Return the (x, y) coordinate for the center point of the cell that contains the specified text.  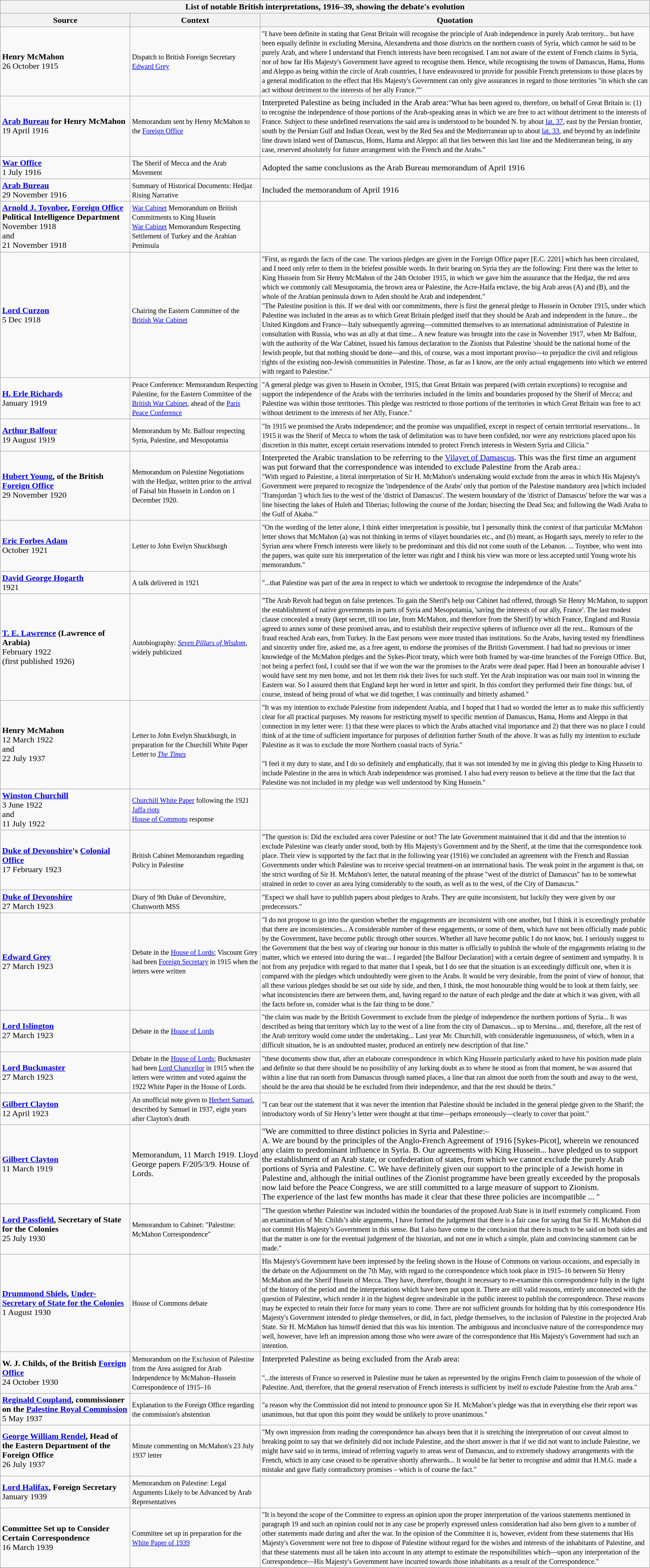
Context (195, 20)
Duke of Devonshire27 March 1923 (65, 902)
Memorandum on Palestine: Legal Arguments Likely to be Advanced by Arab Representatives (195, 1492)
Drummond Shiels, Under-Secretary of State for the Colonies1 August 1930 (65, 1303)
T. E. Lawrence (Lawrence of Arabia)February 1922(first published 1926) (65, 647)
H. Erle RichardsJanuary 1919 (65, 398)
Lord Buckmaster27 March 1923 (65, 1072)
Minute commenting on McMahon's 23 July 1937 letter (195, 1450)
Summary of Historical Documents: Hedjaz Rising Narrative (195, 190)
Arthur Balfour19 August 1919 (65, 435)
Peace Conference: Memorandum Respecting Palestine, for the Eastern Committee of the British War Cabinet, ahead of the Paris Peace Conference (195, 398)
Explanation to the Foreign Office regarding the commission's abstention (195, 1409)
Arab Bureau29 November 1916 (65, 190)
Letter to John Evelyn Shuckburgh (195, 546)
War Office1 July 1916 (65, 167)
"...that Palestine was part of the area in respect to which we undertook to recognise the independence of the Arabs" (455, 582)
Memorandum by Mr. Balfour respecting Syria, Palestine, and Mesopotamia (195, 435)
Arnold J. Toynbee, Foreign Office Political Intelligence DepartmentNovember 1918and21 November 1918 (65, 227)
Source (65, 20)
Arab Bureau for Henry McMahon19 April 1916 (65, 126)
Edward Grey27 March 1923 (65, 961)
Debate in the House of Lords; Viscount Grey had been Foreign Secretary in 1915 when the letters were written (195, 961)
Memorandum sent by Henry McMahon to the Foreign Office (195, 126)
Gilbert Clayton12 April 1923 (65, 1109)
Henry McMahon12 March 1922and22 July 1937 (65, 745)
Reginald Coupland, commissioner on the Palestine Royal Commission5 May 1937 (65, 1409)
Henry McMahon26 October 1915 (65, 61)
A talk delivered in 1921 (195, 582)
Committee Set up to Consider Certain Correspondence16 March 1939 (65, 1538)
Debate in the House of Lords (195, 1031)
Committee set up in preparation for the White Paper of 1939 (195, 1538)
Lord Halifax, Foreign SecretaryJanuary 1939 (65, 1492)
George William Rendel, Head of the Eastern Department of the Foreign Office26 July 1937 (65, 1450)
List of notable British interpretations, 1916–39, showing the debate's evolution (325, 7)
Gilbert Clayton11 March 1919 (65, 1164)
Memorandum, 11 March 1919. Lloyd George papers F/205/3/9. House of Lords. (195, 1164)
An unofficial note given to Herbert Samuel, described by Samuel in 1937, eight years after Clayton's death (195, 1109)
Included the memorandum of April 1916 (455, 190)
War Cabinet Memorandum on British Commitments to King HuseinWar Cabinet Memorandum Respecting Settlement of Turkey and the Arabian Peninsula (195, 227)
Duke of Devonshire's Colonial Office17 February 1923 (65, 860)
Quotation (455, 20)
Dispatch to British Foreign Secretary Edward Grey (195, 61)
The Sherif of Mecca and the Arab Movement (195, 167)
Lord Islington27 March 1923 (65, 1031)
Autobiography: Seven Pillars of Wisdom, widely publicized (195, 647)
David George Hogarth1921 (65, 582)
Chairing the Eastern Committee of the British War Cabinet (195, 315)
Lord Passfield, Secretary of State for the Colonies25 July 1930 (65, 1229)
House of Commons debate (195, 1303)
Memorandum to Cabinet: "Palestine: McMahon Correspondence" (195, 1229)
British Cabinet Memorandum regarding Policy in Palestine (195, 860)
W. J. Childs, of the British Foreign Office24 October 1930 (65, 1372)
Adopted the same conclusions as the Arab Bureau memorandum of April 1916 (455, 167)
Lord Curzon5 Dec 1918 (65, 315)
Churchill White Paper following the 1921 Jaffa riots House of Commons response (195, 809)
Letter to John Evelyn Shuckburgh, in preparation for the Churchill White PaperLetter to The Times (195, 745)
Eric Forbes AdamOctober 1921 (65, 546)
Memorandum on Palestine Negotiations with the Hedjaz, written prior to the arrival of Faisal bin Hussein in London on 1 December 1920. (195, 486)
Hubert Young, of the British Foreign Office29 November 1920 (65, 486)
Diary of 9th Duke of Devonshire, Chatsworth MSS (195, 902)
Memorandum on the Exclusion of Palestine from the Area assigned for Arab Independence by McMahon–Hussein Correspondence of 1915–16 (195, 1372)
Winston Churchill3 June 1922and11 July 1922 (65, 809)
"Expect we shall have to publish papers about pledges to Arabs. They are quite inconsistent, but luckily they were given by our predecessors." (455, 902)
